Output the [X, Y] coordinate of the center of the cell containing the given text.  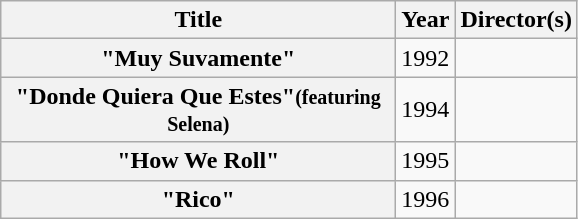
"How We Roll" [198, 161]
"Muy Suvamente" [198, 58]
"Donde Quiera Que Estes"(featuring Selena) [198, 110]
Year [426, 20]
"Rico" [198, 199]
Title [198, 20]
1994 [426, 110]
1995 [426, 161]
1996 [426, 199]
Director(s) [516, 20]
1992 [426, 58]
